Identify which cell holds the provided text, then report its (X, Y) central coordinate. 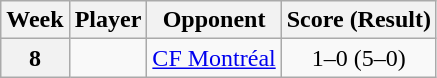
CF Montréal (214, 58)
1–0 (5–0) (358, 58)
Player (108, 20)
Score (Result) (358, 20)
8 (35, 58)
Opponent (214, 20)
Week (35, 20)
